Capture the cell that displays the provided text and extract its [x, y] central coordinate. 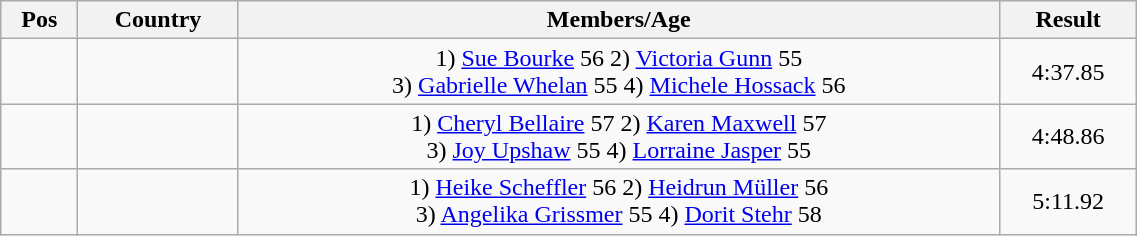
4:37.85 [1068, 72]
1) Sue Bourke 56 2) Victoria Gunn 553) Gabrielle Whelan 55 4) Michele Hossack 56 [618, 72]
1) Heike Scheffler 56 2) Heidrun Müller 563) Angelika Grissmer 55 4) Dorit Stehr 58 [618, 202]
4:48.86 [1068, 136]
Pos [40, 20]
Result [1068, 20]
1) Cheryl Bellaire 57 2) Karen Maxwell 573) Joy Upshaw 55 4) Lorraine Jasper 55 [618, 136]
5:11.92 [1068, 202]
Country [158, 20]
Members/Age [618, 20]
